For the text-containing cell, return its midpoint in [X, Y] coordinate format. 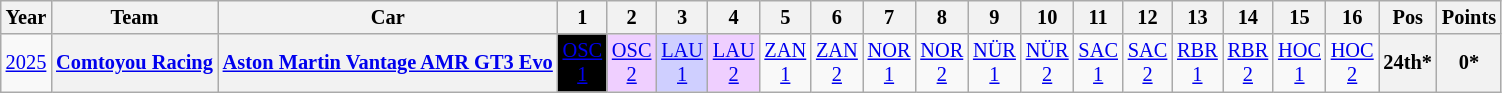
24th* [1408, 63]
7 [890, 17]
3 [682, 17]
ZAN2 [837, 63]
SAC1 [1098, 63]
Year [26, 17]
15 [1300, 17]
13 [1197, 17]
NOR2 [942, 63]
Team [134, 17]
0* [1469, 63]
Car [388, 17]
Aston Martin Vantage AMR GT3 Evo [388, 63]
5 [785, 17]
OSC2 [632, 63]
NÜR2 [1048, 63]
LAU1 [682, 63]
16 [1352, 17]
Points [1469, 17]
SAC2 [1148, 63]
RBR2 [1248, 63]
RBR1 [1197, 63]
9 [994, 17]
HOC1 [1300, 63]
Comtoyou Racing [134, 63]
6 [837, 17]
11 [1098, 17]
HOC2 [1352, 63]
ZAN1 [785, 63]
1 [582, 17]
2025 [26, 63]
4 [734, 17]
OSC1 [582, 63]
10 [1048, 17]
NOR1 [890, 63]
2 [632, 17]
NÜR1 [994, 63]
LAU2 [734, 63]
Pos [1408, 17]
14 [1248, 17]
12 [1148, 17]
8 [942, 17]
